Provide the [x, y] coordinate of the cell's center where the given text is located.  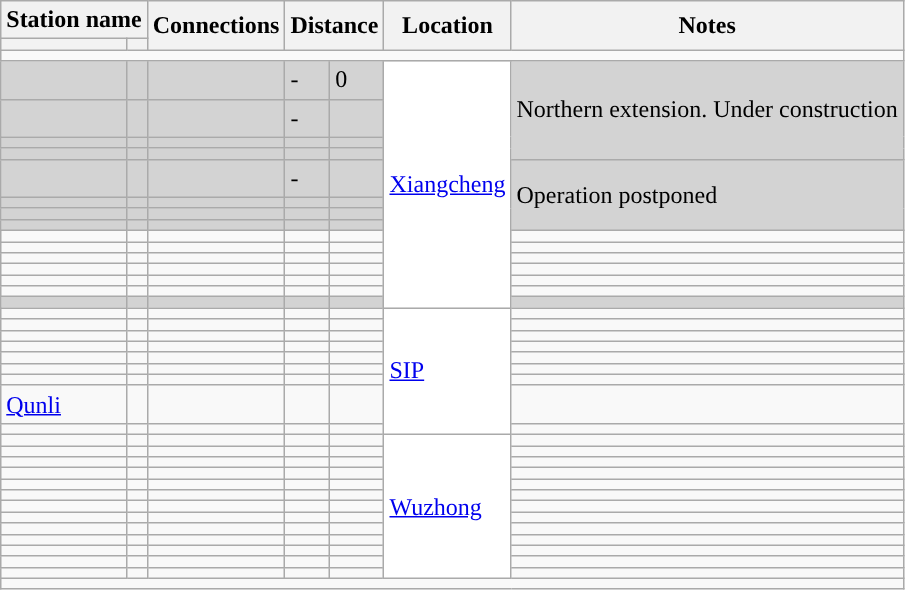
Operation postponed [707, 194]
Location [448, 26]
Northern extension. Under construction [707, 110]
Qunli [64, 404]
Wuzhong [448, 506]
Station name [74, 20]
Distance [334, 26]
Xiangcheng [448, 184]
0 [357, 80]
Connections [216, 26]
SIP [448, 372]
Notes [707, 26]
